From the cell containing the given text, extract its center point as (x, y) coordinate. 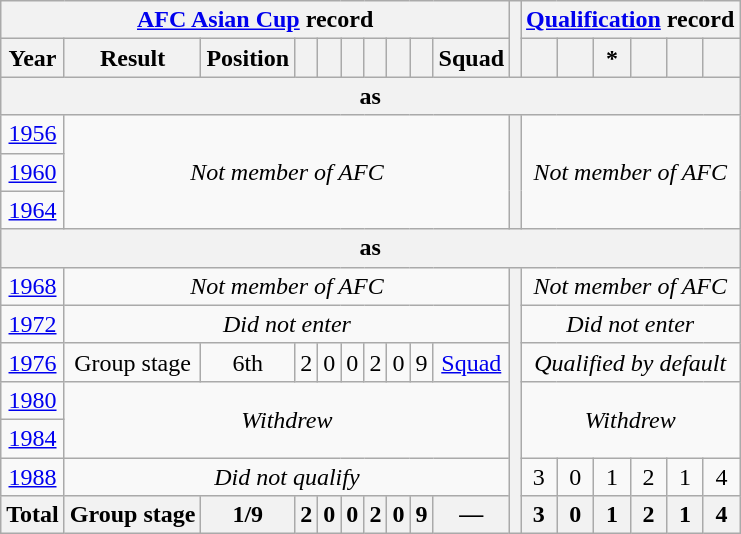
AFC Asian Cup record (256, 20)
Did not qualify (286, 477)
— (471, 515)
1956 (33, 134)
Result (132, 58)
1960 (33, 172)
Total (33, 515)
1984 (33, 438)
Year (33, 58)
1988 (33, 477)
1964 (33, 210)
Position (248, 58)
1980 (33, 400)
1/9 (248, 515)
6th (248, 362)
Qualified by default (630, 362)
* (612, 58)
Qualification record (630, 20)
1972 (33, 324)
1968 (33, 286)
1976 (33, 362)
